Provide the (x, y) coordinate of the cell's center where the given text is located.  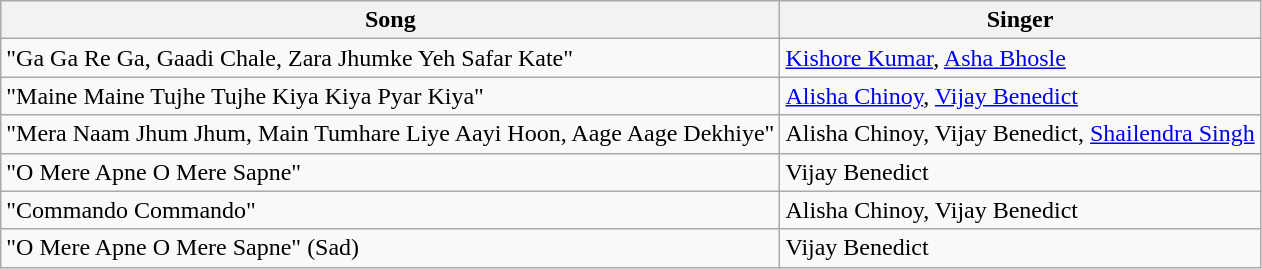
Kishore Kumar, Asha Bhosle (1020, 58)
Alisha Chinoy, Vijay Benedict, Shailendra Singh (1020, 134)
"Maine Maine Tujhe Tujhe Kiya Kiya Pyar Kiya" (390, 96)
Singer (1020, 20)
"Commando Commando" (390, 210)
"Mera Naam Jhum Jhum, Main Tumhare Liye Aayi Hoon, Aage Aage Dekhiye" (390, 134)
Song (390, 20)
"O Mere Apne O Mere Sapne" (Sad) (390, 248)
"Ga Ga Re Ga, Gaadi Chale, Zara Jhumke Yeh Safar Kate" (390, 58)
"O Mere Apne O Mere Sapne" (390, 172)
